Locate the cell with the specified text and output its [x, y] center coordinate. 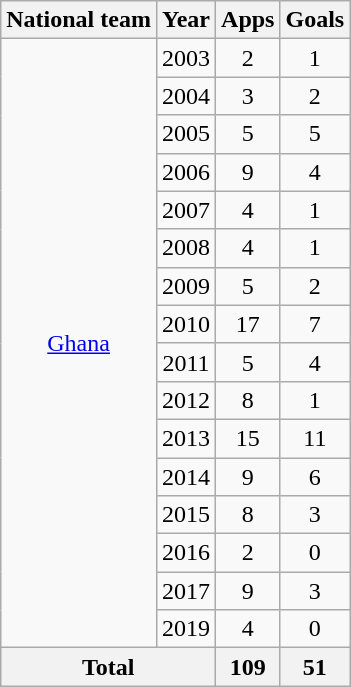
Total [108, 667]
51 [315, 667]
2009 [186, 286]
2019 [186, 629]
17 [248, 324]
2010 [186, 324]
2016 [186, 553]
2017 [186, 591]
Ghana [79, 344]
Year [186, 20]
2008 [186, 248]
2006 [186, 172]
2011 [186, 362]
2005 [186, 134]
National team [79, 20]
2003 [186, 58]
11 [315, 438]
2013 [186, 438]
15 [248, 438]
6 [315, 477]
2004 [186, 96]
2014 [186, 477]
2012 [186, 400]
109 [248, 667]
Apps [248, 20]
2007 [186, 210]
2015 [186, 515]
7 [315, 324]
Goals [315, 20]
